Scan for the cell matching the given text and deliver its [X, Y] coordinate at center. 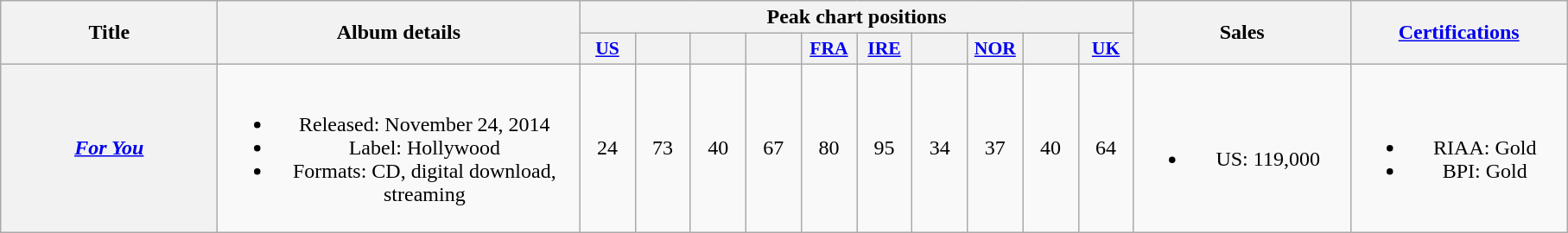
64 [1106, 148]
Released: November 24, 2014Label: HollywoodFormats: CD, digital download, streaming [399, 148]
NOR [995, 49]
34 [940, 148]
37 [995, 148]
Title [109, 33]
US [607, 49]
UK [1106, 49]
RIAA: GoldBPI: Gold [1458, 148]
24 [607, 148]
IRE [885, 49]
73 [663, 148]
Album details [399, 33]
Certifications [1458, 33]
80 [828, 148]
US: 119,000 [1242, 148]
67 [773, 148]
For You [109, 148]
Peak chart positions [857, 17]
95 [885, 148]
FRA [828, 49]
Sales [1242, 33]
